Locate the cell with the specified text and output its [x, y] center coordinate. 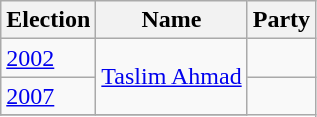
Name [172, 20]
Taslim Ahmad [172, 77]
2007 [48, 96]
Party [281, 20]
Election [48, 20]
2002 [48, 58]
